Output the [X, Y] coordinate of the center of the cell containing the given text.  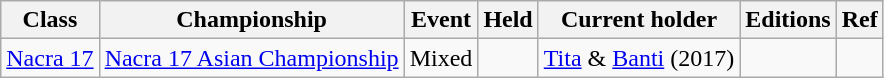
Event [441, 20]
Current holder [639, 20]
Ref [860, 20]
Tita & Banti (2017) [639, 58]
Championship [252, 20]
Editions [788, 20]
Nacra 17 Asian Championship [252, 58]
Held [508, 20]
Nacra 17 [50, 58]
Class [50, 20]
Mixed [441, 58]
